Provide the [X, Y] coordinate of the cell's center where the given text is located.  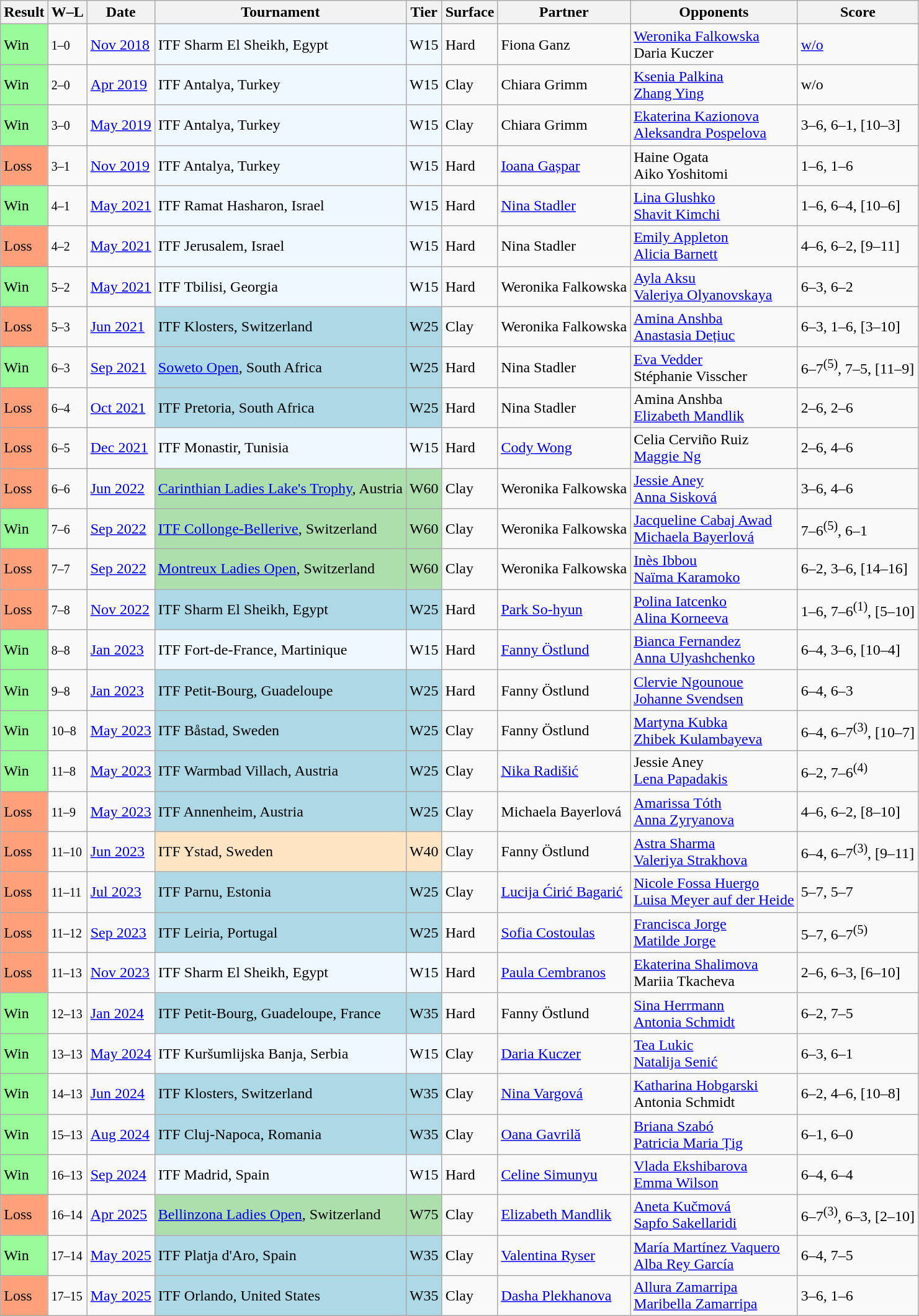
May 2019 [120, 125]
Ioana Gașpar [564, 165]
Nina Vargová [564, 1093]
Haine Ogata Aiko Yoshitomi [714, 165]
7–6(5), 6–1 [858, 529]
W40 [424, 851]
6–3, 1–6, [3–10] [858, 326]
2–6, 4–6 [858, 448]
ITF Tbilisi, Georgia [280, 287]
Jacqueline Cabaj Awad Michaela Bayerlová [714, 529]
3–1 [67, 165]
Sep 2024 [120, 1175]
Jul 2023 [120, 892]
Sina Herrmann Antonia Schmidt [714, 1013]
1–6, 7–6(1), [5–10] [858, 609]
2–6, 2–6 [858, 407]
11–8 [67, 771]
Inès Ibbou Naïma Karamoko [714, 570]
Score [858, 12]
Eva Vedder Stéphanie Visscher [714, 367]
Dec 2021 [120, 448]
Opponents [714, 12]
11–12 [67, 932]
ITF Parnu, Estonia [280, 892]
7–7 [67, 570]
Soweto Open, South Africa [280, 367]
5–3 [67, 326]
ITF Ramat Hasharon, Israel [280, 206]
Date [120, 12]
Astra Sharma Valeriya Strakhova [714, 851]
6–1, 6–0 [858, 1134]
W–L [67, 12]
ITF Collonge-Bellerive, Switzerland [280, 529]
6–3 [67, 367]
Montreux Ladies Open, Switzerland [280, 570]
3–0 [67, 125]
Ayla Aksu Valeriya Olyanovskaya [714, 287]
6–6 [67, 488]
Surface [470, 12]
Carinthian Ladies Lake's Trophy, Austria [280, 488]
6–4, 6–4 [858, 1175]
6–3, 6–1 [858, 1054]
Martyna Kubka Zhibek Kulambayeva [714, 731]
6–4, 6–7(3), [10–7] [858, 731]
Francisca Jorge Matilde Jorge [714, 932]
6–2, 3–6, [14–16] [858, 570]
6–3, 6–2 [858, 287]
ITF Cluj-Napoca, Romania [280, 1134]
May 2024 [120, 1054]
Daria Kuczer [564, 1054]
6–4, 3–6, [10–4] [858, 650]
Allura Zamarripa Maribella Zamarripa [714, 1296]
ITF Leiria, Portugal [280, 932]
6–7(5), 7–5, [11–9] [858, 367]
15–13 [67, 1134]
Ekaterina Kazionova Aleksandra Pospelova [714, 125]
Paula Cembranos [564, 973]
ITF Monastir, Tunisia [280, 448]
Sofia Costoulas [564, 932]
5–2 [67, 287]
Nov 2023 [120, 973]
ITF Petit-Bourg, Guadeloupe [280, 690]
Nov 2022 [120, 609]
17–15 [67, 1296]
ITF Annenheim, Austria [280, 812]
6–2, 7–5 [858, 1013]
María Martínez Vaquero Alba Rey García [714, 1256]
Valentina Ryser [564, 1256]
Tournament [280, 12]
1–0 [67, 45]
Oana Gavrilă [564, 1134]
13–13 [67, 1054]
17–14 [67, 1256]
4–1 [67, 206]
Ksenia Palkina Zhang Ying [714, 84]
6–7(3), 6–3, [2–10] [858, 1215]
3–6, 1–6 [858, 1296]
6–4, 6–3 [858, 690]
Apr 2019 [120, 84]
11–11 [67, 892]
ITF Pretoria, South Africa [280, 407]
2–6, 6–3, [6–10] [858, 973]
Apr 2025 [120, 1215]
ITF Orlando, United States [280, 1296]
Partner [564, 12]
ITF Ystad, Sweden [280, 851]
ITF Warmbad Villach, Austria [280, 771]
3–6, 4–6 [858, 488]
6–2, 7–6(4) [858, 771]
7–6 [67, 529]
Nov 2019 [120, 165]
6–4, 7–5 [858, 1256]
ITF Jerusalem, Israel [280, 246]
ITF Båstad, Sweden [280, 731]
ITF Fort-de-France, Martinique [280, 650]
6–2, 4–6, [10–8] [858, 1093]
Ekaterina Shalimova Mariia Tkacheva [714, 973]
Tea Lukic Natalija Senić [714, 1054]
Oct 2021 [120, 407]
Celia Cerviño Ruiz Maggie Ng [714, 448]
11–9 [67, 812]
9–8 [67, 690]
Jun 2022 [120, 488]
Nov 2018 [120, 45]
ITF Platja d'Aro, Spain [280, 1256]
1–6, 1–6 [858, 165]
2–0 [67, 84]
Vlada Ekshibarova Emma Wilson [714, 1175]
4–6, 6–2, [8–10] [858, 812]
Jessie Aney Lena Papadakis [714, 771]
Jun 2021 [120, 326]
ITF Madrid, Spain [280, 1175]
Briana Szabó Patricia Maria Țig [714, 1134]
16–13 [67, 1175]
Sep 2021 [120, 367]
1–6, 6–4, [10–6] [858, 206]
Result [24, 12]
Amarissa Tóth Anna Zyryanova [714, 812]
Jan 2024 [120, 1013]
Amina Anshba Elizabeth Mandlik [714, 407]
Amina Anshba Anastasia Dețiuc [714, 326]
Tier [424, 12]
3–6, 6–1, [10–3] [858, 125]
Lucija Ćirić Bagarić [564, 892]
5–7, 6–7(5) [858, 932]
6–4 [67, 407]
ITF Petit-Bourg, Guadeloupe, France [280, 1013]
Fiona Ganz [564, 45]
Cody Wong [564, 448]
11–10 [67, 851]
5–7, 5–7 [858, 892]
ITF Kuršumlijska Banja, Serbia [280, 1054]
Aneta Kučmová Sapfo Sakellaridi [714, 1215]
Dasha Plekhanova [564, 1296]
7–8 [67, 609]
Nika Radišić [564, 771]
8–8 [67, 650]
Katharina Hobgarski Antonia Schmidt [714, 1093]
Lina Glushko Shavit Kimchi [714, 206]
Jun 2024 [120, 1093]
4–6, 6–2, [9–11] [858, 246]
Nicole Fossa Huergo Luisa Meyer auf der Heide [714, 892]
12–13 [67, 1013]
14–13 [67, 1093]
4–2 [67, 246]
Sep 2023 [120, 932]
6–4, 6–7(3), [9–11] [858, 851]
Elizabeth Mandlik [564, 1215]
11–13 [67, 973]
Polina Iatcenko Alina Korneeva [714, 609]
Aug 2024 [120, 1134]
Emily Appleton Alicia Barnett [714, 246]
Clervie Ngounoue Johanne Svendsen [714, 690]
Weronika Falkowska Daria Kuczer [714, 45]
10–8 [67, 731]
Michaela Bayerlová [564, 812]
Jessie Aney Anna Sisková [714, 488]
Bianca Fernandez Anna Ulyashchenko [714, 650]
Jun 2023 [120, 851]
Bellinzona Ladies Open, Switzerland [280, 1215]
Celine Simunyu [564, 1175]
6–5 [67, 448]
Park So-hyun [564, 609]
16–14 [67, 1215]
W75 [424, 1215]
